Pinpoint the cell where the given text exists, returning its (X, Y) midpoint coordinate. 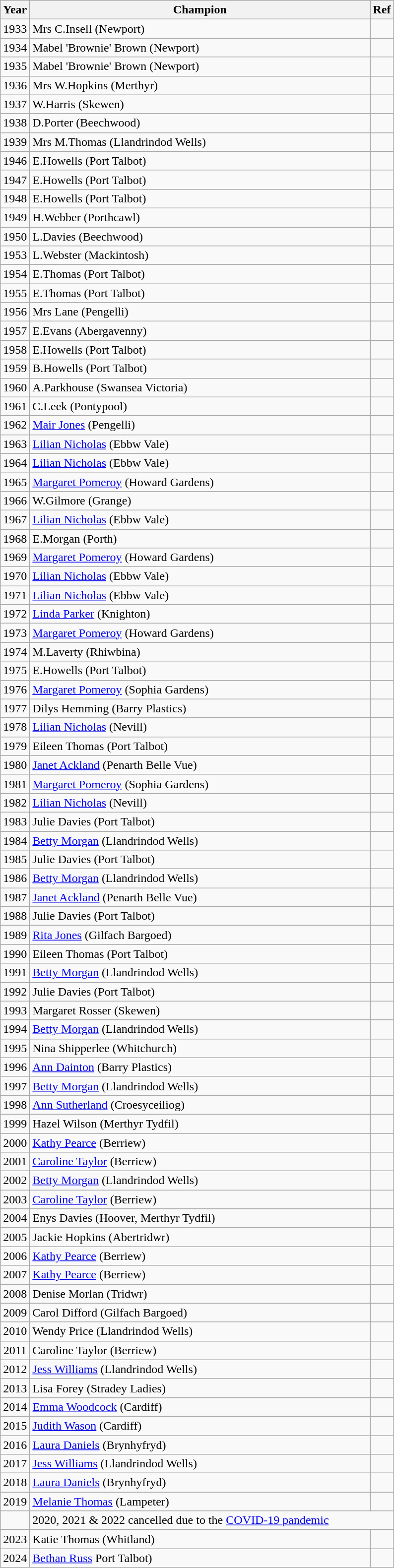
Margaret Rosser (Skewen) (200, 1010)
1965 (15, 482)
1987 (15, 897)
1935 (15, 66)
1955 (15, 293)
2009 (15, 1313)
1974 (15, 652)
2016 (15, 1445)
2015 (15, 1426)
1950 (15, 237)
Emma Woodcock (Cardiff) (200, 1407)
H.Webber (Porthcawl) (200, 217)
1936 (15, 85)
1983 (15, 821)
1958 (15, 350)
1975 (15, 671)
E.Evans (Abergavenny) (200, 331)
D.Porter (Beechwood) (200, 123)
Melanie Thomas (Lampeter) (200, 1502)
1988 (15, 916)
1937 (15, 104)
2003 (15, 1199)
1977 (15, 708)
1980 (15, 765)
2001 (15, 1162)
1954 (15, 274)
1989 (15, 935)
2018 (15, 1483)
1985 (15, 860)
2005 (15, 1237)
2000 (15, 1142)
1933 (15, 29)
Lisa Forey (Stradey Ladies) (200, 1388)
2008 (15, 1294)
1991 (15, 973)
W.Gilmore (Grange) (200, 501)
Ann Sutherland (Croesyceiliog) (200, 1105)
1986 (15, 878)
1981 (15, 784)
2006 (15, 1256)
1948 (15, 198)
Denise Morlan (Tridwr) (200, 1294)
W.Harris (Skewen) (200, 104)
1982 (15, 803)
Rita Jones (Gilfach Bargoed) (200, 935)
A.Parkhouse (Swansea Victoria) (200, 387)
2007 (15, 1275)
2019 (15, 1502)
1960 (15, 387)
1962 (15, 425)
1996 (15, 1067)
1959 (15, 369)
1993 (15, 1010)
1973 (15, 633)
1934 (15, 48)
2023 (15, 1539)
Katie Thomas (Whitland) (200, 1539)
1946 (15, 161)
1978 (15, 727)
Mrs W.Hopkins (Merthyr) (200, 85)
Nina Shipperlee (Whitchurch) (200, 1048)
1971 (15, 595)
1966 (15, 501)
L.Davies (Beechwood) (200, 237)
1961 (15, 406)
1957 (15, 331)
Judith Wason (Cardiff) (200, 1426)
1970 (15, 576)
1992 (15, 992)
Linda Parker (Knighton) (200, 614)
2012 (15, 1369)
1999 (15, 1124)
1997 (15, 1086)
1953 (15, 255)
1964 (15, 463)
2024 (15, 1558)
E.Morgan (Porth) (200, 538)
1969 (15, 558)
1979 (15, 746)
Ann Dainton (Barry Plastics) (200, 1067)
M.Laverty (Rhiwbina) (200, 652)
1998 (15, 1105)
Ref (382, 10)
1949 (15, 217)
1984 (15, 841)
1990 (15, 954)
1972 (15, 614)
1938 (15, 123)
Hazel Wilson (Merthyr Tydfil) (200, 1124)
1968 (15, 538)
2013 (15, 1388)
C.Leek (Pontypool) (200, 406)
Enys Davies (Hoover, Merthyr Tydfil) (200, 1218)
1995 (15, 1048)
1939 (15, 142)
2020, 2021 & 2022 cancelled due to the COVID-19 pandemic (211, 1520)
2010 (15, 1331)
1967 (15, 519)
2014 (15, 1407)
2004 (15, 1218)
L.Webster (Mackintosh) (200, 255)
Mrs Lane (Pengelli) (200, 312)
1994 (15, 1029)
Bethan Russ Port Talbot) (200, 1558)
2011 (15, 1350)
Carol Difford (Gilfach Bargoed) (200, 1313)
2017 (15, 1464)
Year (15, 10)
1947 (15, 180)
2002 (15, 1181)
Jackie Hopkins (Abertridwr) (200, 1237)
1956 (15, 312)
B.Howells (Port Talbot) (200, 369)
1963 (15, 444)
Wendy Price (Llandrindod Wells) (200, 1331)
Champion (200, 10)
1976 (15, 690)
Mrs C.Insell (Newport) (200, 29)
Mair Jones (Pengelli) (200, 425)
Mrs M.Thomas (Llandrindod Wells) (200, 142)
Dilys Hemming (Barry Plastics) (200, 708)
